Find where the given text appears and provide that cell's center as [x, y] coordinate. 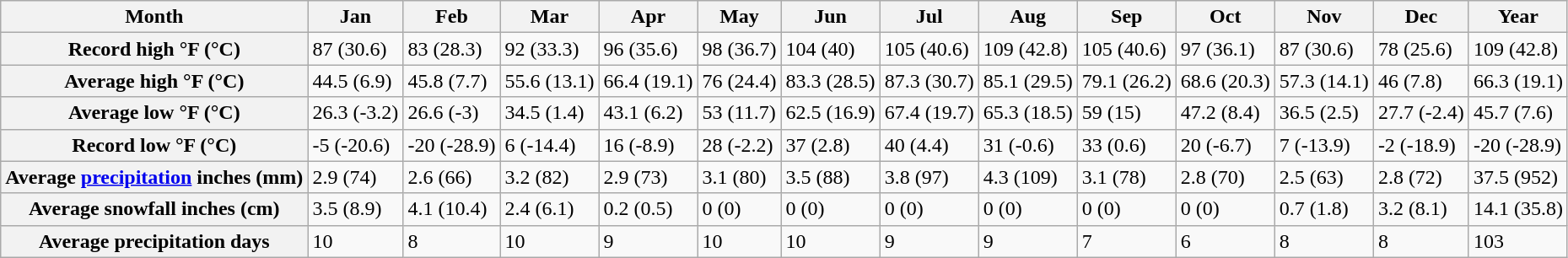
65.3 (18.5) [1027, 113]
68.6 (20.3) [1225, 81]
0.7 (1.8) [1324, 209]
37.5 (952) [1518, 177]
46 (7.8) [1420, 81]
Apr [648, 17]
Average precipitation days [154, 241]
16 (-8.9) [648, 145]
66.4 (19.1) [648, 81]
Average high °F (°C) [154, 81]
Jan [356, 17]
83.3 (28.5) [830, 81]
2.4 (6.1) [550, 209]
Sep [1127, 17]
2.6 (66) [452, 177]
3.2 (8.1) [1420, 209]
66.3 (19.1) [1518, 81]
-5 (-20.6) [356, 145]
2.9 (73) [648, 177]
78 (25.6) [1420, 49]
Average precipitation inches (mm) [154, 177]
3.1 (80) [739, 177]
3.5 (8.9) [356, 209]
34.5 (1.4) [550, 113]
3.5 (88) [830, 177]
98 (36.7) [739, 49]
2.8 (70) [1225, 177]
Month [154, 17]
59 (15) [1127, 113]
62.5 (16.9) [830, 113]
Average low °F (°C) [154, 113]
76 (24.4) [739, 81]
Average snowfall inches (cm) [154, 209]
79.1 (26.2) [1127, 81]
57.3 (14.1) [1324, 81]
36.5 (2.5) [1324, 113]
33 (0.6) [1127, 145]
2.5 (63) [1324, 177]
26.3 (-3.2) [356, 113]
Oct [1225, 17]
45.8 (7.7) [452, 81]
14.1 (35.8) [1518, 209]
28 (-2.2) [739, 145]
Jun [830, 17]
45.7 (7.6) [1518, 113]
27.7 (-2.4) [1420, 113]
7 [1127, 241]
Nov [1324, 17]
Record low °F (°C) [154, 145]
83 (28.3) [452, 49]
20 (-6.7) [1225, 145]
2.8 (72) [1420, 177]
87.3 (30.7) [929, 81]
Year [1518, 17]
31 (-0.6) [1027, 145]
0.2 (0.5) [648, 209]
3.1 (78) [1127, 177]
Jul [929, 17]
103 [1518, 241]
4.1 (10.4) [452, 209]
3.2 (82) [550, 177]
6 (-14.4) [550, 145]
43.1 (6.2) [648, 113]
92 (33.3) [550, 49]
96 (35.6) [648, 49]
3.8 (97) [929, 177]
67.4 (19.7) [929, 113]
Dec [1420, 17]
55.6 (13.1) [550, 81]
47.2 (8.4) [1225, 113]
Mar [550, 17]
26.6 (-3) [452, 113]
Record high °F (°C) [154, 49]
97 (36.1) [1225, 49]
Aug [1027, 17]
37 (2.8) [830, 145]
104 (40) [830, 49]
40 (4.4) [929, 145]
2.9 (74) [356, 177]
6 [1225, 241]
53 (11.7) [739, 113]
May [739, 17]
44.5 (6.9) [356, 81]
-2 (-18.9) [1420, 145]
85.1 (29.5) [1027, 81]
4.3 (109) [1027, 177]
Feb [452, 17]
7 (-13.9) [1324, 145]
